Determine the (x, y) coordinate at the center of the cell enclosing the given text.  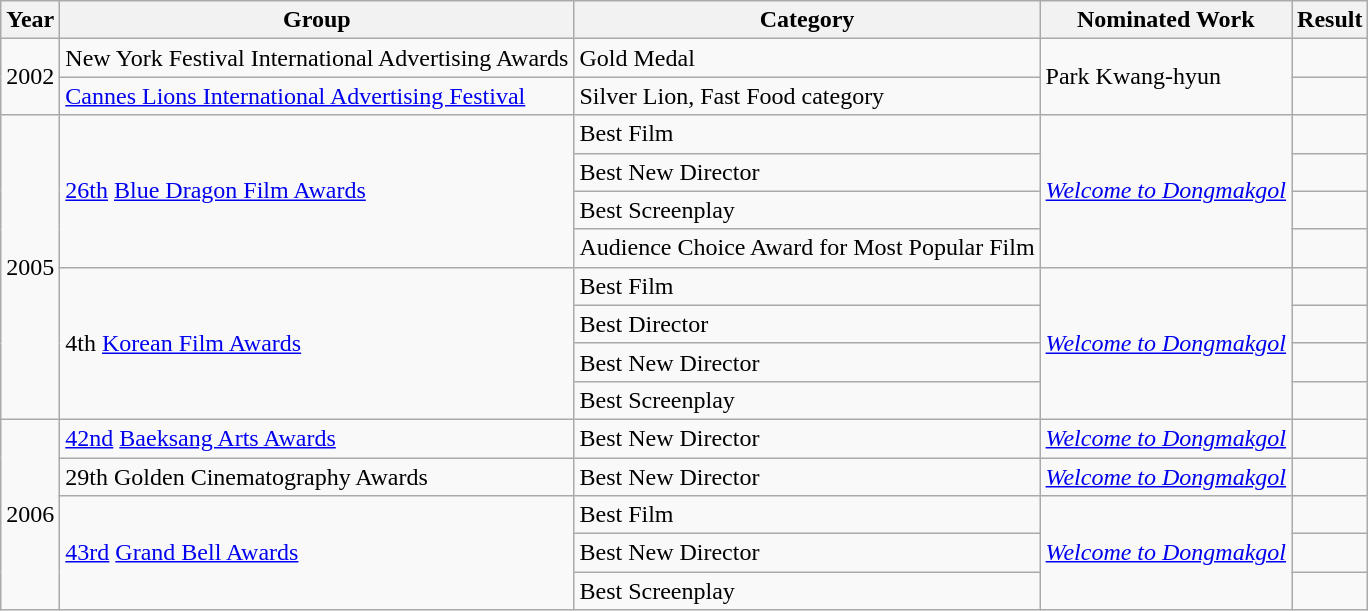
Audience Choice Award for Most Popular Film (807, 248)
Silver Lion, Fast Food category (807, 96)
New York Festival International Advertising Awards (317, 58)
Cannes Lions International Advertising Festival (317, 96)
Category (807, 20)
Best Director (807, 324)
42nd Baeksang Arts Awards (317, 438)
Group (317, 20)
Park Kwang-hyun (1166, 77)
Gold Medal (807, 58)
2002 (30, 77)
29th Golden Cinematography Awards (317, 477)
Result (1330, 20)
43rd Grand Bell Awards (317, 553)
Nominated Work (1166, 20)
4th Korean Film Awards (317, 343)
Year (30, 20)
26th Blue Dragon Film Awards (317, 191)
2006 (30, 514)
2005 (30, 267)
